Scan for the cell matching the given text and deliver its [X, Y] coordinate at center. 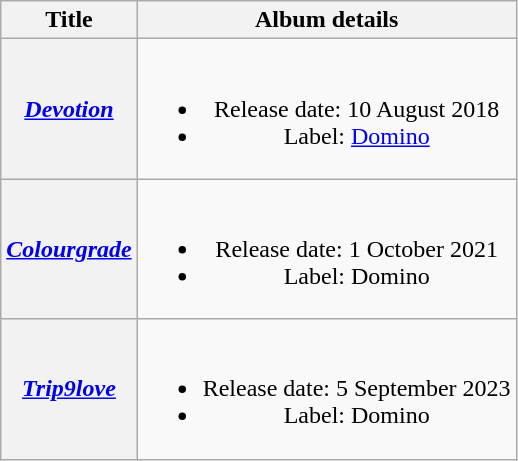
Colourgrade [69, 249]
Album details [326, 20]
Release date: 5 September 2023Label: Domino [326, 389]
Devotion [69, 109]
Release date: 10 August 2018Label: Domino [326, 109]
Trip9love [69, 389]
Title [69, 20]
Release date: 1 October 2021Label: Domino [326, 249]
